Return the [x, y] coordinate for the center point of the cell that contains the specified text.  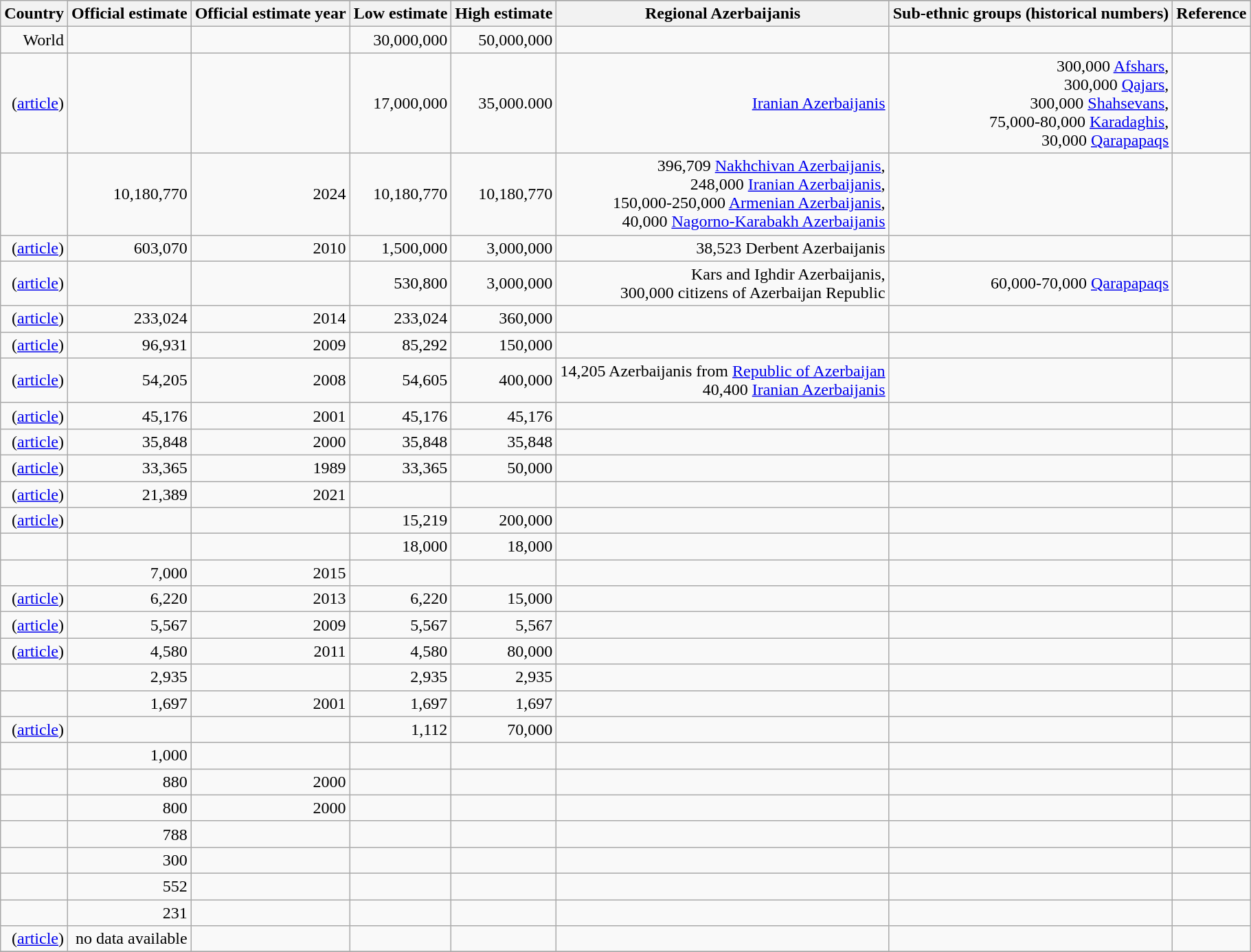
Iranian Azerbaijanis [723, 103]
360,000 [504, 319]
2021 [271, 494]
2013 [271, 599]
150,000 [504, 345]
530,800 [401, 283]
2014 [271, 319]
Country [34, 14]
1989 [271, 468]
50,000,000 [504, 40]
7,000 [129, 573]
17,000,000 [401, 103]
552 [129, 886]
2008 [271, 381]
High estimate [504, 14]
Kars and Ighdir Azerbaijanis,300,000 citizens of Azerbaijan Republic [723, 283]
21,389 [129, 494]
54,605 [401, 381]
World [34, 40]
2015 [271, 573]
1,500,000 [401, 248]
Official estimate [129, 14]
1,000 [129, 756]
Reference [1212, 14]
15,000 [504, 599]
Regional Azerbaijanis [723, 14]
603,070 [129, 248]
880 [129, 782]
54,205 [129, 381]
300,000 Afshars,300,000 Qajars,300,000 Shahsevans,75,000-80,000 Karadaghis,30,000 Qarapapaqs [1030, 103]
1,112 [401, 729]
Low estimate [401, 14]
50,000 [504, 468]
no data available [129, 939]
96,931 [129, 345]
38,523 Derbent Azerbaijanis [723, 248]
2011 [271, 651]
15,219 [401, 521]
231 [129, 913]
30,000,000 [401, 40]
60,000-70,000 Qarapapaqs [1030, 283]
80,000 [504, 651]
Sub-ethnic groups (historical numbers) [1030, 14]
2010 [271, 248]
14,205 Azerbaijanis from Republic of Azerbaijan40,400 Iranian Azerbaijanis [723, 381]
396,709 Nakhchivan Azerbaijanis,248,000 Iranian Azerbaijanis,150,000-250,000 Armenian Azerbaijanis,40,000 Nagorno-Karabakh Azerbaijanis [723, 194]
2024 [271, 194]
85,292 [401, 345]
35,000.000 [504, 103]
70,000 [504, 729]
200,000 [504, 521]
300 [129, 860]
788 [129, 834]
Official estimate year [271, 14]
400,000 [504, 381]
800 [129, 808]
